Detect which cell encompasses the target text, then output its (X, Y) center coordinate. 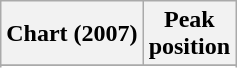
Peakposition (189, 34)
Chart (2007) (72, 34)
